Scan for the cell matching the given text and deliver its [x, y] coordinate at center. 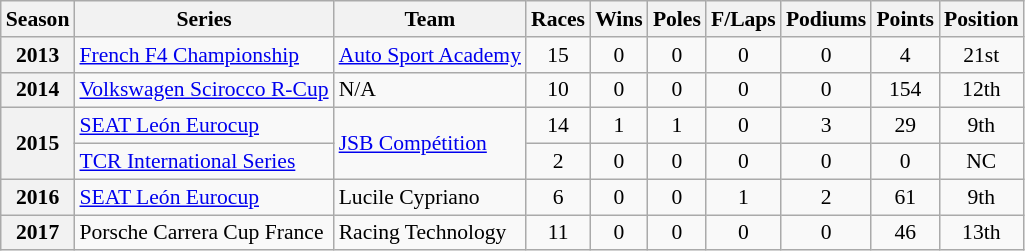
11 [558, 233]
Volkswagen Scirocco R-Cup [204, 90]
2016 [38, 197]
15 [558, 55]
Position [981, 19]
Auto Sport Academy [430, 55]
4 [905, 55]
French F4 Championship [204, 55]
61 [905, 197]
3 [826, 126]
6 [558, 197]
2013 [38, 55]
Poles [677, 19]
21st [981, 55]
2015 [38, 144]
13th [981, 233]
Team [430, 19]
Wins [619, 19]
14 [558, 126]
JSB Compétition [430, 144]
2017 [38, 233]
29 [905, 126]
2014 [38, 90]
Podiums [826, 19]
Series [204, 19]
12th [981, 90]
Season [38, 19]
46 [905, 233]
NC [981, 162]
10 [558, 90]
Porsche Carrera Cup France [204, 233]
154 [905, 90]
F/Laps [744, 19]
Racing Technology [430, 233]
Lucile Cypriano [430, 197]
N/A [430, 90]
Points [905, 19]
TCR International Series [204, 162]
Races [558, 19]
